Extract the [X, Y] coordinate from the center of the cell holding the provided text.  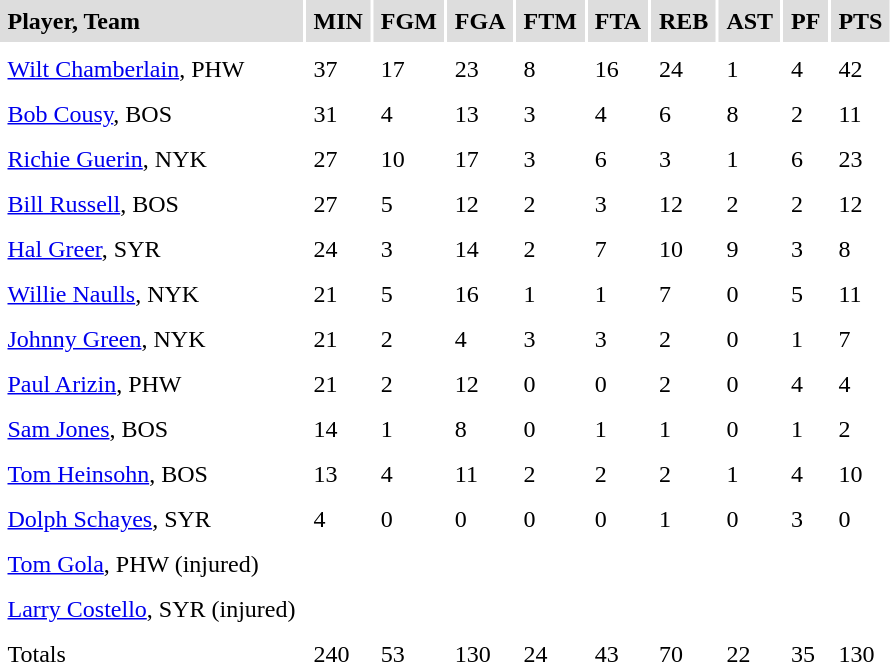
PTS [860, 21]
Hal Greer, SYR [152, 249]
PF [806, 21]
Paul Arizin, PHW [152, 384]
37 [338, 69]
Wilt Chamberlain, PHW [152, 69]
Willie Naulls, NYK [152, 294]
9 [750, 249]
Dolph Schayes, SYR [152, 519]
REB [684, 21]
Richie Guerin, NYK [152, 159]
42 [860, 69]
Larry Costello, SYR (injured) [152, 609]
MIN [338, 21]
Tom Gola, PHW (injured) [152, 564]
FGA [480, 21]
FTA [618, 21]
FGM [408, 21]
AST [750, 21]
31 [338, 114]
Bill Russell, BOS [152, 204]
Tom Heinsohn, BOS [152, 474]
Player, Team [152, 21]
Bob Cousy, BOS [152, 114]
FTM [550, 21]
Johnny Green, NYK [152, 339]
Sam Jones, BOS [152, 429]
